Detect which cell encompasses the target text, then output its [X, Y] center coordinate. 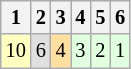
10 [16, 51]
5 [100, 17]
